Identify which cell holds the provided text, then report its [X, Y] central coordinate. 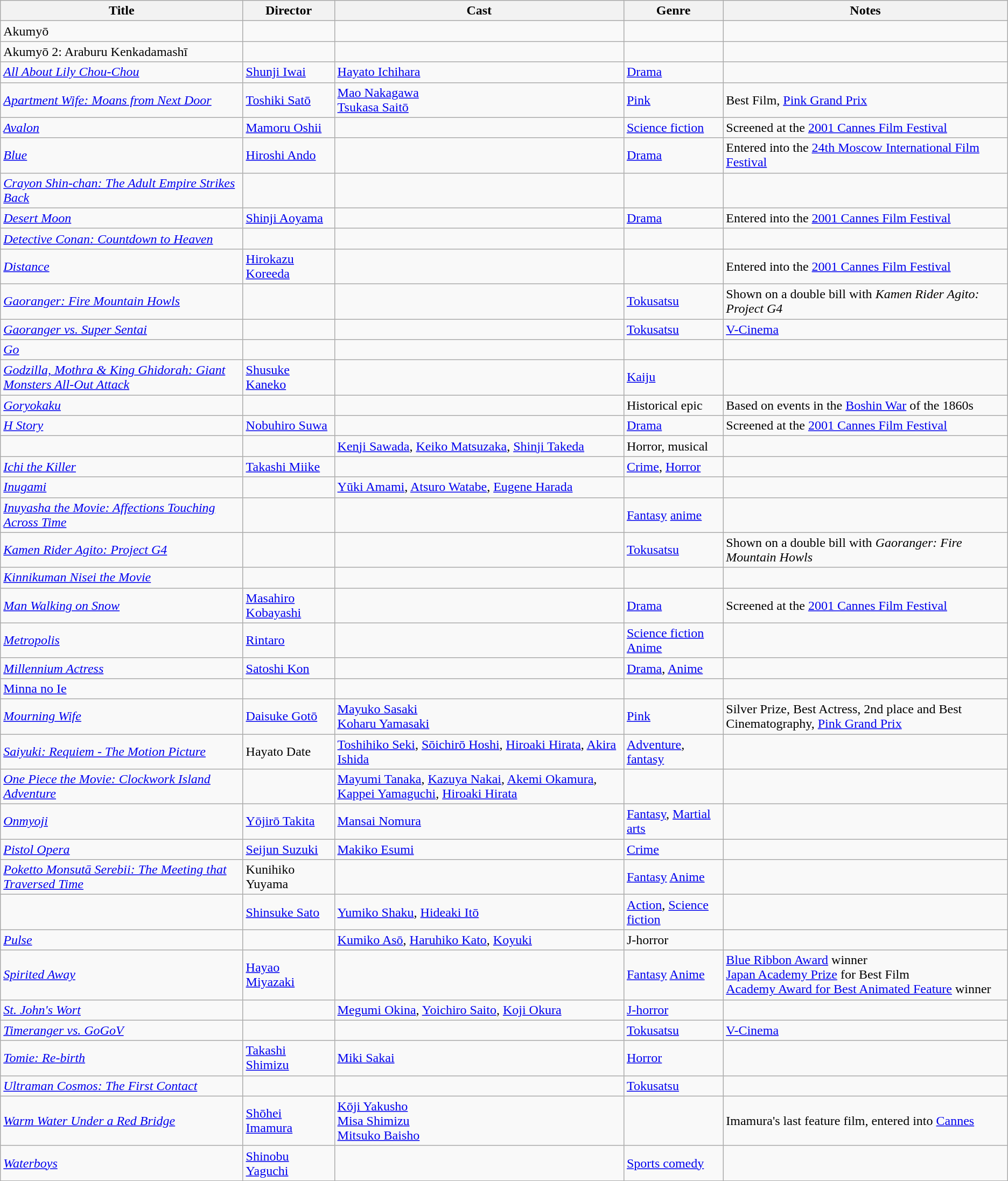
Akumyō [122, 31]
Spirited Away [122, 975]
Director [289, 11]
Shinji Aoyama [289, 218]
Shown on a double bill with Kamen Rider Agito: Project G4 [865, 301]
Detective Conan: Countdown to Heaven [122, 238]
Daisuke Gotō [289, 716]
Fantasy, Martial arts [673, 821]
Mamoru Oshii [289, 128]
Inuyasha the Movie: Affections Touching Across Time [122, 515]
Action, Science fiction [673, 912]
One Piece the Movie: Clockwork Island Adventure [122, 787]
Kamen Rider Agito: Project G4 [122, 550]
Blue Ribbon Award winnerJapan Academy Prize for Best Film Academy Award for Best Animated Feature winner [865, 975]
Onmyoji [122, 821]
Hiroshi Ando [289, 155]
Horror, musical [673, 446]
Pulse [122, 940]
St. John's Wort [122, 1010]
Notes [865, 11]
All About Lily Chou-Chou [122, 72]
Shown on a double bill with Gaoranger: Fire Mountain Howls [865, 550]
Inugami [122, 487]
Blue [122, 155]
Mao NakagawaTsukasa Saitō [479, 100]
Metropolis [122, 641]
Avalon [122, 128]
Pistol Opera [122, 849]
Yumiko Shaku, Hideaki Itō [479, 912]
Desert Moon [122, 218]
Shinobu Yaguchi [289, 1163]
Mansai Nomura [479, 821]
Science fictionAnime [673, 641]
Timeranger vs. GoGoV [122, 1030]
Ichi the Killer [122, 467]
Kunihiko Yuyama [289, 877]
Horror [673, 1058]
Makiko Esumi [479, 849]
Silver Prize, Best Actress, 2nd place and Best Cinematography, Pink Grand Prix [865, 716]
Nobuhiro Suwa [289, 426]
Go [122, 350]
Godzilla, Mothra & King Ghidorah: Giant Monsters All-Out Attack [122, 378]
Fantasy anime [673, 515]
Distance [122, 266]
Adventure, fantasy [673, 751]
Kenji Sawada, Keiko Matsuzaka, Shinji Takeda [479, 446]
Kinnikuman Nisei the Movie [122, 578]
Science fiction [673, 128]
Title [122, 11]
Takashi Miike [289, 467]
Apartment Wife: Moans from Next Door [122, 100]
Mayumi Tanaka, Kazuya Nakai, Akemi Okamura, Kappei Yamaguchi, Hiroaki Hirata [479, 787]
Historical epic [673, 405]
Shinsuke Sato [289, 912]
H Story [122, 426]
Miki Sakai [479, 1058]
Tomie: Re-birth [122, 1058]
Seijun Suzuki [289, 849]
Crime [673, 849]
Masahiro Kobayashi [289, 605]
Shōhei Imamura [289, 1121]
Based on events in the Boshin War of the 1860s [865, 405]
Cast [479, 11]
Mourning Wife [122, 716]
Best Film, Pink Grand Prix [865, 100]
Akumyō 2: Araburu Kenkadamashī [122, 52]
Gaoranger vs. Super Sentai [122, 329]
Gaoranger: Fire Mountain Howls [122, 301]
Crime, Horror [673, 467]
Kaiju [673, 378]
Man Walking on Snow [122, 605]
Toshiki Satō [289, 100]
Satoshi Kon [289, 668]
Shunji Iwai [289, 72]
Minna no Ie [122, 688]
Waterboys [122, 1163]
Hayato Ichihara [479, 72]
Takashi Shimizu [289, 1058]
Kumiko Asō, Haruhiko Kato, Koyuki [479, 940]
Shusuke Kaneko [289, 378]
Kōji YakushoMisa ShimizuMitsuko Baisho [479, 1121]
Saiyuki: Requiem - The Motion Picture [122, 751]
Ultraman Cosmos: The First Contact [122, 1086]
Goryokaku [122, 405]
Sports comedy [673, 1163]
Rintaro [289, 641]
Yōjirō Takita [289, 821]
Entered into the 24th Moscow International Film Festival [865, 155]
Yūki Amami, Atsuro Watabe, Eugene Harada [479, 487]
Imamura's last feature film, entered into Cannes [865, 1121]
Hayato Date [289, 751]
Millennium Actress [122, 668]
Toshihiko Seki, Sōichirō Hoshi, Hiroaki Hirata, Akira Ishida [479, 751]
Poketto Monsutā Serebii: The Meeting that Traversed Time [122, 877]
Warm Water Under a Red Bridge [122, 1121]
Hayao Miyazaki [289, 975]
Hirokazu Koreeda [289, 266]
Drama, Anime [673, 668]
Genre [673, 11]
Megumi Okina, Yoichiro Saito, Koji Okura [479, 1010]
Mayuko Sasaki Koharu Yamasaki [479, 716]
Crayon Shin-chan: The Adult Empire Strikes Back [122, 191]
